Locate the cell with the specified text and output its [X, Y] center coordinate. 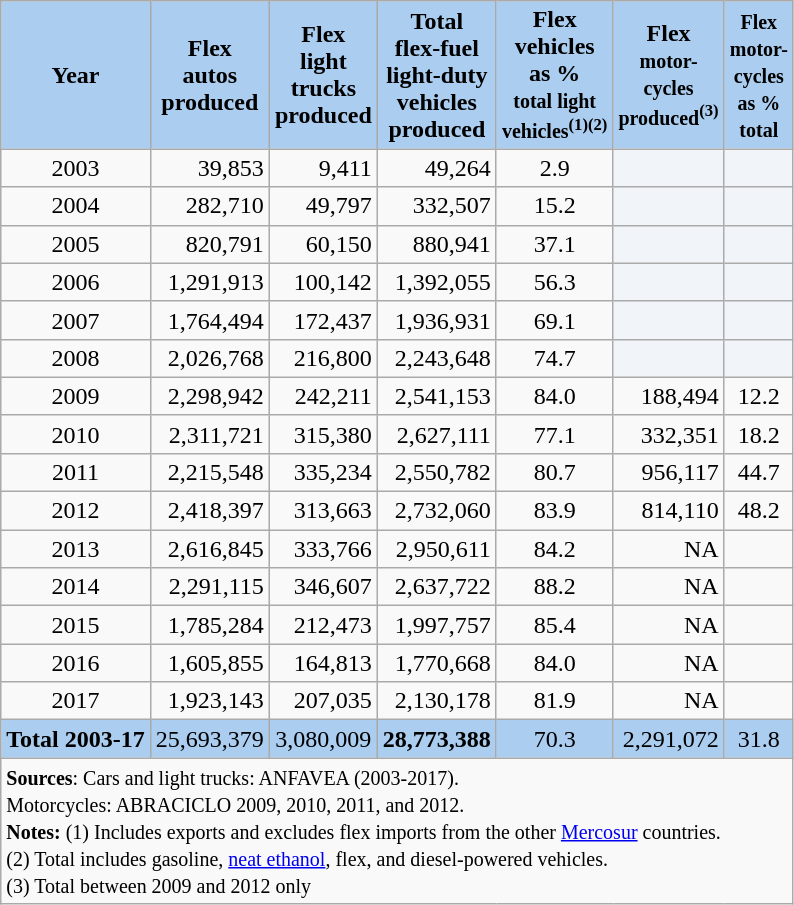
2,130,178 [436, 701]
83.9 [554, 511]
1,291,913 [210, 282]
2015 [76, 625]
1,785,284 [210, 625]
333,766 [323, 549]
332,351 [668, 434]
80.7 [554, 472]
2,418,397 [210, 511]
2,243,648 [436, 358]
2017 [76, 701]
44.7 [758, 472]
77.1 [554, 434]
188,494 [668, 396]
1,764,494 [210, 320]
2016 [76, 663]
25,693,379 [210, 739]
335,234 [323, 472]
18.2 [758, 434]
37.1 [554, 244]
2003 [76, 168]
2.9 [554, 168]
Flex motor-cycles produced(3) [668, 75]
2009 [76, 396]
332,507 [436, 206]
315,380 [323, 434]
85.4 [554, 625]
2,291,115 [210, 587]
31.8 [758, 739]
346,607 [323, 587]
207,035 [323, 701]
2011 [76, 472]
Total flex-fuellight-duty vehiclesproduced [436, 75]
282,710 [210, 206]
880,941 [436, 244]
1,997,757 [436, 625]
49,264 [436, 168]
2006 [76, 282]
70.3 [554, 739]
81.9 [554, 701]
Flex vehicles as % total light vehicles(1)(2) [554, 75]
2013 [76, 549]
2008 [76, 358]
15.2 [554, 206]
Year [76, 75]
313,663 [323, 511]
2,298,942 [210, 396]
Flex autos produced [210, 75]
Flex motor-cycles as % total [758, 75]
2,550,782 [436, 472]
2012 [76, 511]
242,211 [323, 396]
74.7 [554, 358]
1,936,931 [436, 320]
2,950,611 [436, 549]
1,770,668 [436, 663]
Flex light trucks produced [323, 75]
164,813 [323, 663]
2,732,060 [436, 511]
2,215,548 [210, 472]
2005 [76, 244]
2,291,072 [668, 739]
956,117 [668, 472]
814,110 [668, 511]
2,616,845 [210, 549]
1,392,055 [436, 282]
2,541,153 [436, 396]
49,797 [323, 206]
28,773,388 [436, 739]
2,637,722 [436, 587]
1,923,143 [210, 701]
2,627,111 [436, 434]
2007 [76, 320]
216,800 [323, 358]
60,150 [323, 244]
Total 2003-17 [76, 739]
100,142 [323, 282]
2004 [76, 206]
820,791 [210, 244]
12.2 [758, 396]
2,311,721 [210, 434]
3,080,009 [323, 739]
84.2 [554, 549]
69.1 [554, 320]
172,437 [323, 320]
56.3 [554, 282]
39,853 [210, 168]
9,411 [323, 168]
212,473 [323, 625]
2010 [76, 434]
2,026,768 [210, 358]
1,605,855 [210, 663]
48.2 [758, 511]
88.2 [554, 587]
2014 [76, 587]
